Determine the [x, y] coordinate at the center of the cell enclosing the given text.  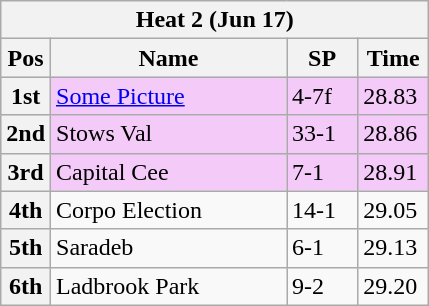
3rd [26, 172]
4th [26, 210]
Name [169, 58]
28.83 [394, 96]
7-1 [322, 172]
Pos [26, 58]
Time [394, 58]
Some Picture [169, 96]
9-2 [322, 286]
14-1 [322, 210]
29.13 [394, 248]
SP [322, 58]
2nd [26, 134]
Ladbrook Park [169, 286]
29.20 [394, 286]
6-1 [322, 248]
28.86 [394, 134]
Stows Val [169, 134]
28.91 [394, 172]
Saradeb [169, 248]
1st [26, 96]
Heat 2 (Jun 17) [215, 20]
33-1 [322, 134]
5th [26, 248]
29.05 [394, 210]
Capital Cee [169, 172]
4-7f [322, 96]
Corpo Election [169, 210]
6th [26, 286]
